Identify which cell holds the provided text, then report its (x, y) central coordinate. 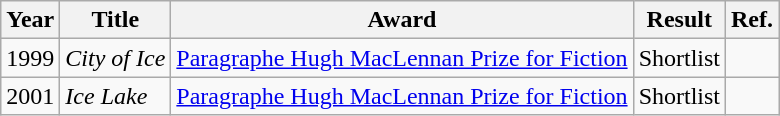
Ice Lake (116, 96)
Award (402, 20)
Title (116, 20)
2001 (30, 96)
1999 (30, 58)
Year (30, 20)
City of Ice (116, 58)
Result (679, 20)
Ref. (752, 20)
